Output the [X, Y] coordinate of the center of the cell containing the given text.  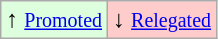
↑ Promoted [54, 20]
↓ Relegated [162, 20]
